For the text-containing cell, return its midpoint in [X, Y] coordinate format. 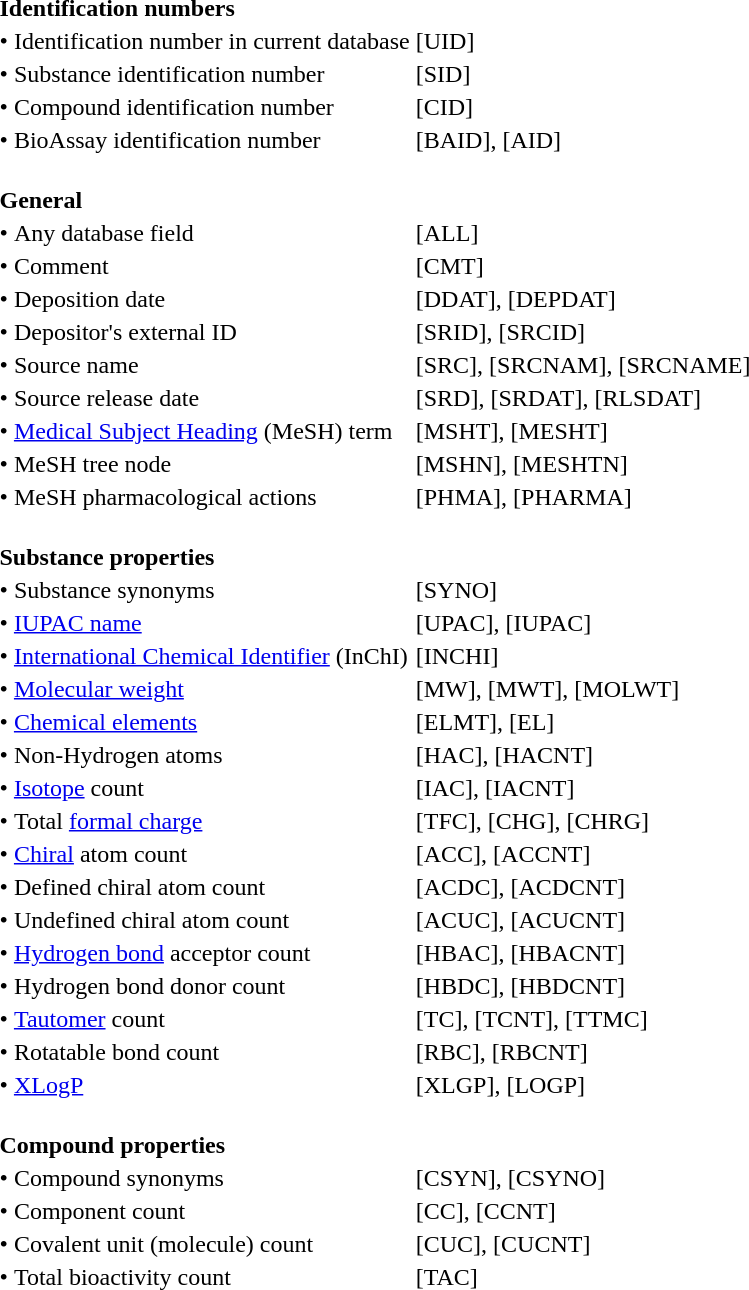
Molecular weight [212, 689]
Identification number in current database [212, 41]
Defined chiral atom count [212, 887]
Undefined chiral atom count [212, 920]
Any database field [212, 233]
Hydrogen bond donor count [212, 986]
Tautomer count [212, 1019]
BioAssay identification number [212, 140]
Isotope count [212, 788]
Substance synonyms [212, 590]
Substance identification number [212, 74]
Depositor's external ID [212, 332]
Compound identification number [212, 107]
International Chemical Identifier (InChI) [212, 656]
Compound synonyms [212, 1178]
MeSH tree node [212, 464]
Comment [212, 266]
Deposition date [212, 299]
Hydrogen bond acceptor count [212, 953]
IUPAC name [212, 623]
XLogP [212, 1085]
MeSH pharmacological actions [212, 497]
Covalent unit (molecule) count [212, 1244]
Chiral atom count [212, 854]
Source release date [212, 398]
Component count [212, 1211]
Total formal charge [212, 821]
Medical Subject Heading (MeSH) term [212, 431]
Chemical elements [212, 722]
Non-Hydrogen atoms [212, 755]
Source name [212, 365]
Rotatable bond count [212, 1052]
